Find where the given text appears and provide that cell's center as [x, y] coordinate. 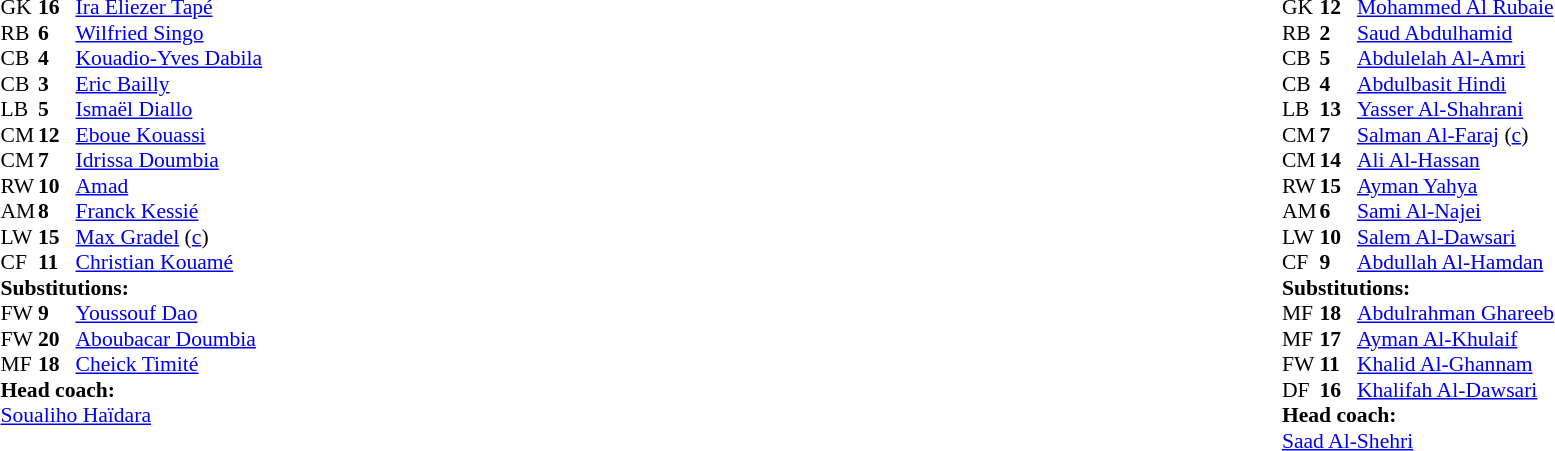
Abdulelah Al-Amri [1456, 59]
Ayman Al-Khulaif [1456, 339]
13 [1338, 109]
Max Gradel (c) [170, 237]
Cheick Timité [170, 365]
Ayman Yahya [1456, 186]
Eboue Kouassi [170, 135]
Ali Al-Hassan [1456, 161]
Franck Kessié [170, 211]
17 [1338, 339]
Abdulbasit Hindi [1456, 84]
8 [57, 211]
Sami Al-Najei [1456, 211]
Youssouf Dao [170, 313]
Aboubacar Doumbia [170, 339]
3 [57, 84]
12 [57, 135]
2 [1338, 33]
Salman Al-Faraj (c) [1456, 135]
Kouadio-Yves Dabila [170, 59]
Wilfried Singo [170, 33]
16 [1338, 390]
Abdulrahman Ghareeb [1456, 313]
Abdullah Al-Hamdan [1456, 263]
Khalifah Al-Dawsari [1456, 390]
Salem Al-Dawsari [1456, 237]
Amad [170, 186]
Saud Abdulhamid [1456, 33]
Ismaël Diallo [170, 109]
14 [1338, 161]
20 [57, 339]
Christian Kouamé [170, 263]
Soualiho Haïdara [131, 415]
Khalid Al-Ghannam [1456, 365]
DF [1301, 390]
Eric Bailly [170, 84]
Yasser Al-Shahrani [1456, 109]
Idrissa Doumbia [170, 161]
